Search for the cell housing the specified text and yield its [X, Y] center coordinate. 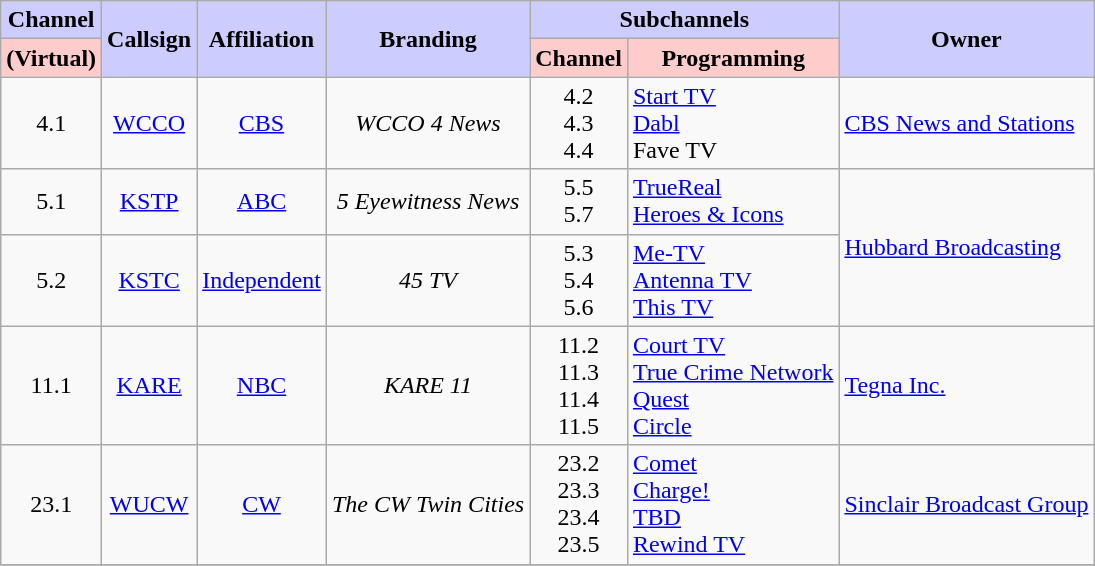
5.2 [52, 280]
Tegna Inc. [966, 386]
4.24.34.4 [579, 123]
Programming [733, 58]
11.1 [52, 386]
ABC [262, 202]
CBS News and Stations [966, 123]
Owner [966, 39]
(Virtual) [52, 58]
CometCharge!TBDRewind TV [733, 504]
WCCO [150, 123]
Affiliation [262, 39]
5.55.7 [579, 202]
KSTP [150, 202]
5.1 [52, 202]
45 TV [428, 280]
WCCO 4 News [428, 123]
Subchannels [684, 20]
KSTC [150, 280]
KARE 11 [428, 386]
5 Eyewitness News [428, 202]
CW [262, 504]
Independent [262, 280]
TrueRealHeroes & Icons [733, 202]
Branding [428, 39]
5.35.45.6 [579, 280]
Sinclair Broadcast Group [966, 504]
WUCW [150, 504]
23.1 [52, 504]
4.1 [52, 123]
11.211.311.411.5 [579, 386]
Start TVDablFave TV [733, 123]
The CW Twin Cities [428, 504]
23.223.323.423.5 [579, 504]
Court TVTrue Crime NetworkQuestCircle [733, 386]
Hubbard Broadcasting [966, 248]
CBS [262, 123]
KARE [150, 386]
NBC [262, 386]
Callsign [150, 39]
Me-TVAntenna TVThis TV [733, 280]
